Pinpoint the cell where the given text exists, returning its [X, Y] midpoint coordinate. 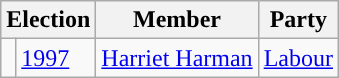
1997 [56, 58]
Election [48, 20]
Labour [298, 58]
Party [298, 20]
Member [177, 20]
Harriet Harman [177, 58]
